Detect which cell encompasses the target text, then output its (X, Y) center coordinate. 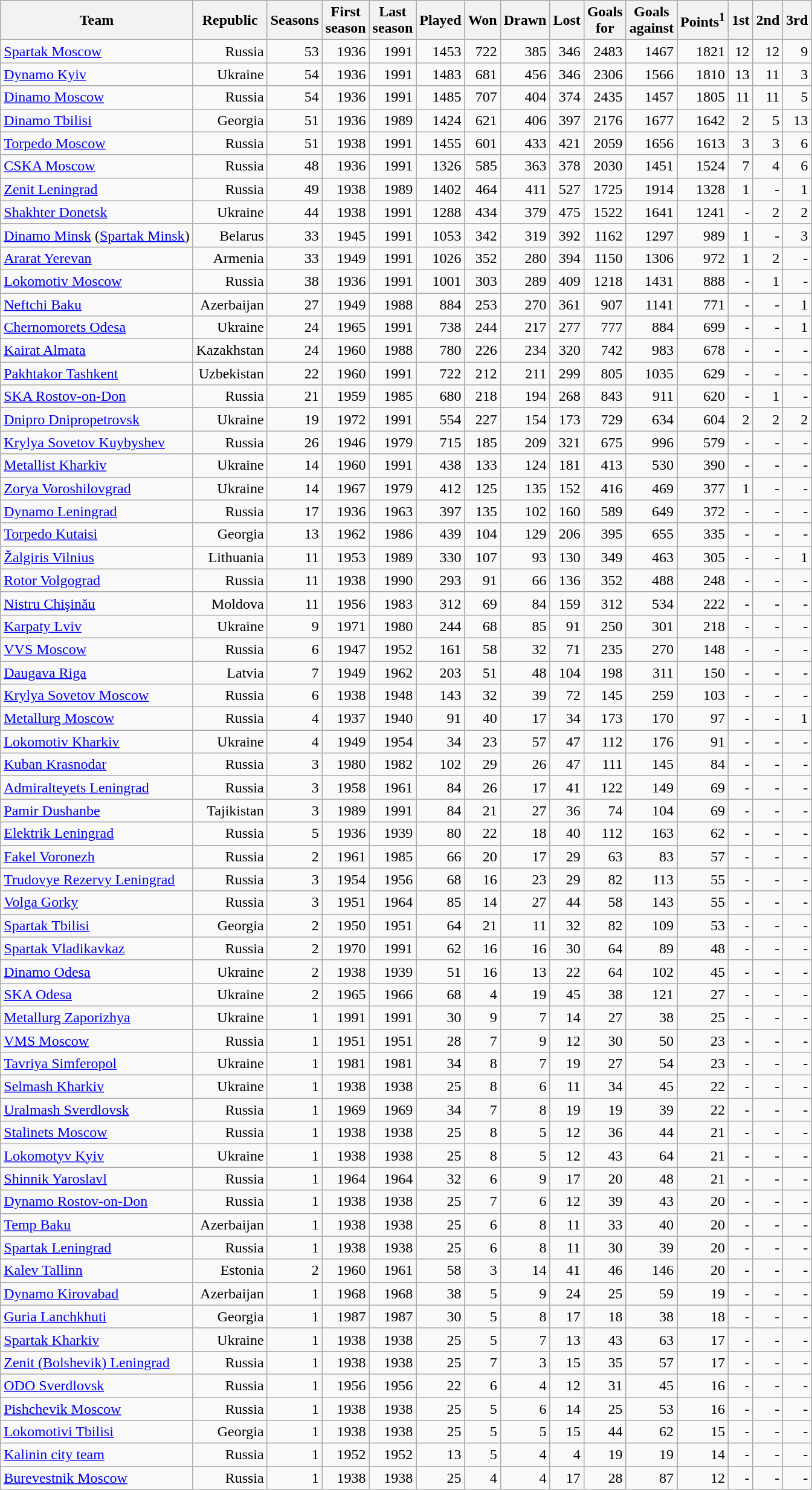
Lokomotiv Kharkiv (97, 742)
320 (567, 351)
601 (482, 143)
1326 (440, 166)
1457 (651, 97)
738 (440, 328)
439 (440, 534)
Estonia (230, 1271)
1453 (440, 51)
Trudovye Rezervy Leningrad (97, 879)
530 (651, 465)
Kazakhstan (230, 351)
87 (651, 1478)
409 (567, 281)
Shakhter Donetsk (97, 212)
1613 (703, 143)
Armenia (230, 258)
416 (605, 488)
1451 (651, 166)
1821 (703, 51)
715 (440, 442)
212 (482, 374)
250 (605, 626)
Torpedo Kutaisi (97, 534)
Guria Lanchkhuti (97, 1317)
1026 (440, 258)
1966 (393, 994)
Stalinets Moscow (97, 1133)
109 (651, 925)
742 (605, 351)
777 (605, 328)
585 (482, 166)
534 (651, 603)
Temp Baku (97, 1225)
Drawn (525, 21)
1522 (605, 212)
433 (525, 143)
554 (440, 419)
Dinamo Minsk (Spartak Minsk) (97, 235)
194 (525, 397)
Spartak Kharkiv (97, 1339)
1959 (346, 397)
1970 (346, 948)
1950 (346, 925)
1953 (346, 557)
222 (703, 603)
2435 (605, 97)
378 (567, 166)
Dinamo Tbilisi (97, 120)
185 (482, 442)
1982 (393, 765)
280 (525, 258)
146 (651, 1271)
699 (703, 328)
675 (605, 442)
Burevestnik Moscow (97, 1478)
59 (651, 1294)
Admiralteyets Leningrad (97, 788)
299 (567, 374)
Kuban Krasnodar (97, 765)
268 (567, 397)
80 (440, 834)
154 (525, 419)
843 (605, 397)
655 (651, 534)
Uralmash Sverdlovsk (97, 1110)
Lithuania (230, 557)
SKA Rostov-on-Don (97, 397)
31 (605, 1385)
72 (567, 696)
Daugava Riga (97, 673)
634 (651, 419)
1241 (703, 212)
385 (525, 51)
248 (703, 580)
392 (567, 235)
111 (605, 765)
1940 (393, 719)
1963 (393, 511)
330 (440, 557)
Dinamo Moscow (97, 97)
Ararat Yerevan (97, 258)
Metallist Kharkiv (97, 465)
1972 (346, 419)
589 (605, 511)
133 (482, 465)
Fakel Voronezh (97, 857)
160 (567, 511)
Played (440, 21)
107 (482, 557)
604 (703, 419)
2483 (605, 51)
49 (295, 189)
421 (567, 143)
707 (482, 97)
Neftchi Baku (97, 304)
226 (482, 351)
103 (703, 696)
621 (482, 120)
301 (651, 626)
989 (703, 235)
305 (703, 557)
1424 (440, 120)
395 (605, 534)
469 (651, 488)
680 (440, 397)
211 (525, 374)
Krylya Sovetov Kuybyshev (97, 442)
1948 (393, 696)
1150 (605, 258)
149 (651, 788)
35 (605, 1362)
Elektrik Leningrad (97, 834)
1483 (440, 74)
159 (567, 603)
198 (605, 673)
Republic (230, 21)
Pakhtakor Tashkent (97, 374)
Seasons (295, 21)
907 (605, 304)
1937 (346, 719)
Points1 (703, 21)
Tajikistan (230, 811)
Dnipro Dnipropetrovsk (97, 419)
2nd (768, 21)
Kalinin city team (97, 1455)
311 (651, 673)
Dynamo Kyiv (97, 74)
Uzbekistan (230, 374)
1566 (651, 74)
888 (703, 281)
Latvia (230, 673)
CSKA Moscow (97, 166)
390 (703, 465)
321 (567, 442)
46 (605, 1271)
129 (525, 534)
Team (97, 21)
2306 (605, 74)
Lastseason (393, 21)
Belarus (230, 235)
1162 (605, 235)
629 (703, 374)
649 (651, 511)
Žalgiris Vilnius (97, 557)
1945 (346, 235)
Zorya Voroshilovgrad (97, 488)
620 (703, 397)
Spartak Moscow (97, 51)
1524 (703, 166)
150 (703, 673)
438 (440, 465)
1141 (651, 304)
377 (703, 488)
1971 (346, 626)
206 (567, 534)
122 (605, 788)
235 (605, 649)
Pishchevik Moscow (97, 1409)
Chernomorets Odesa (97, 328)
227 (482, 419)
Rotor Volgograd (97, 580)
394 (567, 258)
Metallurg Zaporizhya (97, 1017)
406 (525, 120)
2059 (605, 143)
1053 (440, 235)
1656 (651, 143)
253 (482, 304)
379 (525, 212)
805 (605, 374)
1986 (393, 534)
1455 (440, 143)
361 (567, 304)
1810 (703, 74)
1035 (651, 374)
1958 (346, 788)
1947 (346, 649)
1288 (440, 212)
1914 (651, 189)
163 (651, 834)
412 (440, 488)
Volga Gorky (97, 902)
Kalev Tallinn (97, 1271)
527 (567, 189)
374 (567, 97)
1967 (346, 488)
50 (651, 1040)
217 (525, 328)
2030 (605, 166)
1328 (703, 189)
Dynamo Rostov-on-Don (97, 1202)
121 (651, 994)
1218 (605, 281)
124 (525, 465)
413 (605, 465)
579 (703, 442)
678 (703, 351)
181 (567, 465)
780 (440, 351)
488 (651, 580)
Spartak Leningrad (97, 1248)
1642 (703, 120)
1805 (703, 97)
Torpedo Moscow (97, 143)
411 (525, 189)
136 (567, 580)
VMS Moscow (97, 1040)
Metallurg Moscow (97, 719)
170 (651, 719)
771 (703, 304)
Tavriya Simferopol (97, 1064)
71 (567, 649)
148 (703, 649)
89 (651, 948)
Lost (567, 21)
Dynamo Leningrad (97, 511)
983 (651, 351)
Zenit (Bolshevik) Leningrad (97, 1362)
Selmash Kharkiv (97, 1087)
259 (651, 696)
363 (525, 166)
1485 (440, 97)
Lokomotiv Moscow (97, 281)
125 (482, 488)
209 (525, 442)
97 (703, 719)
152 (567, 488)
342 (482, 235)
Zenit Leningrad (97, 189)
ODO Sverdlovsk (97, 1385)
VVS Moscow (97, 649)
1983 (393, 603)
475 (567, 212)
1467 (651, 51)
1306 (651, 258)
113 (651, 879)
Moldova (230, 603)
234 (525, 351)
911 (651, 397)
293 (440, 580)
463 (651, 557)
1297 (651, 235)
972 (703, 258)
Lokomotyv Kyiv (97, 1156)
Shinnik Yaroslavl (97, 1179)
Kairat Almata (97, 351)
2176 (605, 120)
303 (482, 281)
456 (525, 74)
203 (440, 673)
83 (651, 857)
Krylya Sovetov Moscow (97, 696)
93 (525, 557)
Won (482, 21)
434 (482, 212)
Dinamo Odesa (97, 971)
1725 (605, 189)
464 (482, 189)
319 (525, 235)
1946 (346, 442)
1990 (393, 580)
Spartak Tbilisi (97, 925)
176 (651, 742)
1402 (440, 189)
277 (567, 328)
161 (440, 649)
335 (703, 534)
Spartak Vladikavkaz (97, 948)
372 (703, 511)
404 (525, 97)
Goalsfor (605, 21)
3rd (797, 21)
Nistru Chişinău (97, 603)
Goalsagainst (651, 21)
Firstseason (346, 21)
1001 (440, 281)
681 (482, 74)
Dynamo Kirovabad (97, 1294)
1st (741, 21)
Pamir Dushanbe (97, 811)
1677 (651, 120)
74 (605, 811)
130 (567, 557)
349 (605, 557)
1641 (651, 212)
996 (651, 442)
Karpaty Lviv (97, 626)
289 (525, 281)
1431 (651, 281)
Lokomotivi Tbilisi (97, 1432)
SKA Odesa (97, 994)
729 (605, 419)
